Search for the cell housing the specified text and yield its (x, y) center coordinate. 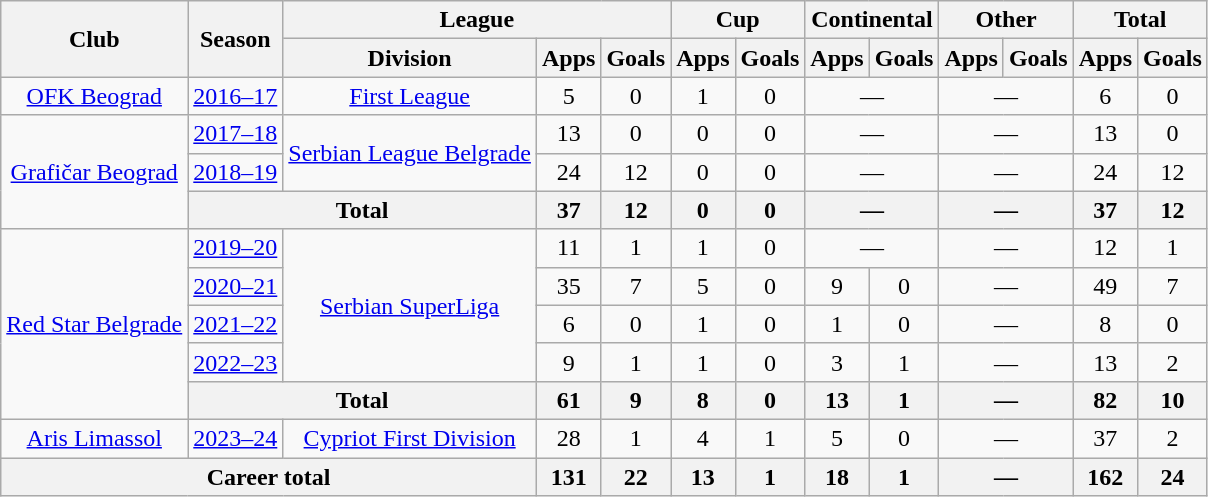
4 (703, 438)
OFK Beograd (94, 96)
Cup (738, 20)
10 (1173, 400)
2016–17 (236, 96)
Serbian SuperLiga (410, 305)
2023–24 (236, 438)
22 (636, 477)
2017–18 (236, 134)
2018–19 (236, 172)
Serbian League Belgrade (410, 153)
Aris Limassol (94, 438)
Division (410, 58)
Continental (872, 20)
Grafičar Beograd (94, 172)
131 (568, 477)
2020–21 (236, 286)
82 (1105, 400)
First League (410, 96)
Club (94, 39)
3 (837, 362)
League (477, 20)
2019–20 (236, 248)
61 (568, 400)
Cypriot First Division (410, 438)
49 (1105, 286)
11 (568, 248)
Red Star Belgrade (94, 324)
2021–22 (236, 324)
35 (568, 286)
28 (568, 438)
2022–23 (236, 362)
Other (1006, 20)
Career total (269, 477)
162 (1105, 477)
Season (236, 39)
18 (837, 477)
